Return the [x, y] coordinate for the center point of the cell that contains the specified text.  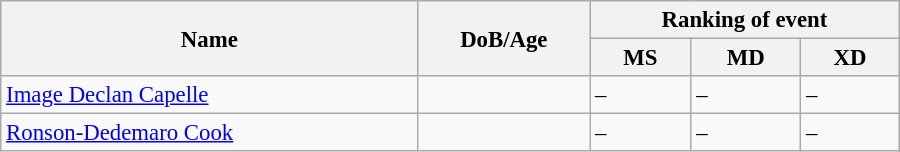
XD [850, 58]
Name [210, 38]
DoB/Age [504, 38]
MS [640, 58]
MD [746, 58]
Ronson-Dedemaro Cook [210, 133]
Image Declan Capelle [210, 95]
Ranking of event [745, 20]
